Determine the (x, y) coordinate at the center of the cell enclosing the given text.  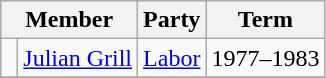
Julian Grill (78, 58)
Party (172, 20)
1977–1983 (266, 58)
Member (70, 20)
Term (266, 20)
Labor (172, 58)
